Scan for the cell matching the given text and deliver its [x, y] coordinate at center. 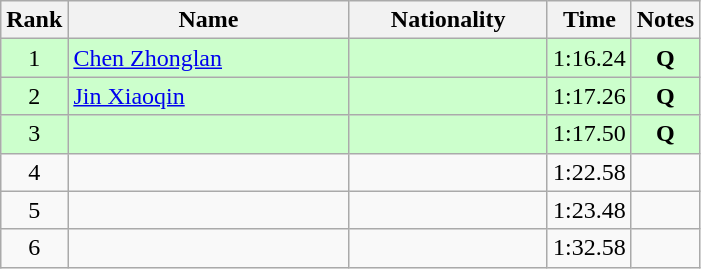
4 [34, 172]
Nationality [448, 20]
1 [34, 58]
Time [589, 20]
Name [208, 20]
3 [34, 134]
6 [34, 248]
2 [34, 96]
Jin Xiaoqin [208, 96]
1:16.24 [589, 58]
1:17.26 [589, 96]
1:23.48 [589, 210]
1:17.50 [589, 134]
1:22.58 [589, 172]
Notes [665, 20]
Chen Zhonglan [208, 58]
Rank [34, 20]
1:32.58 [589, 248]
5 [34, 210]
